Output the (x, y) coordinate of the center of the cell containing the given text.  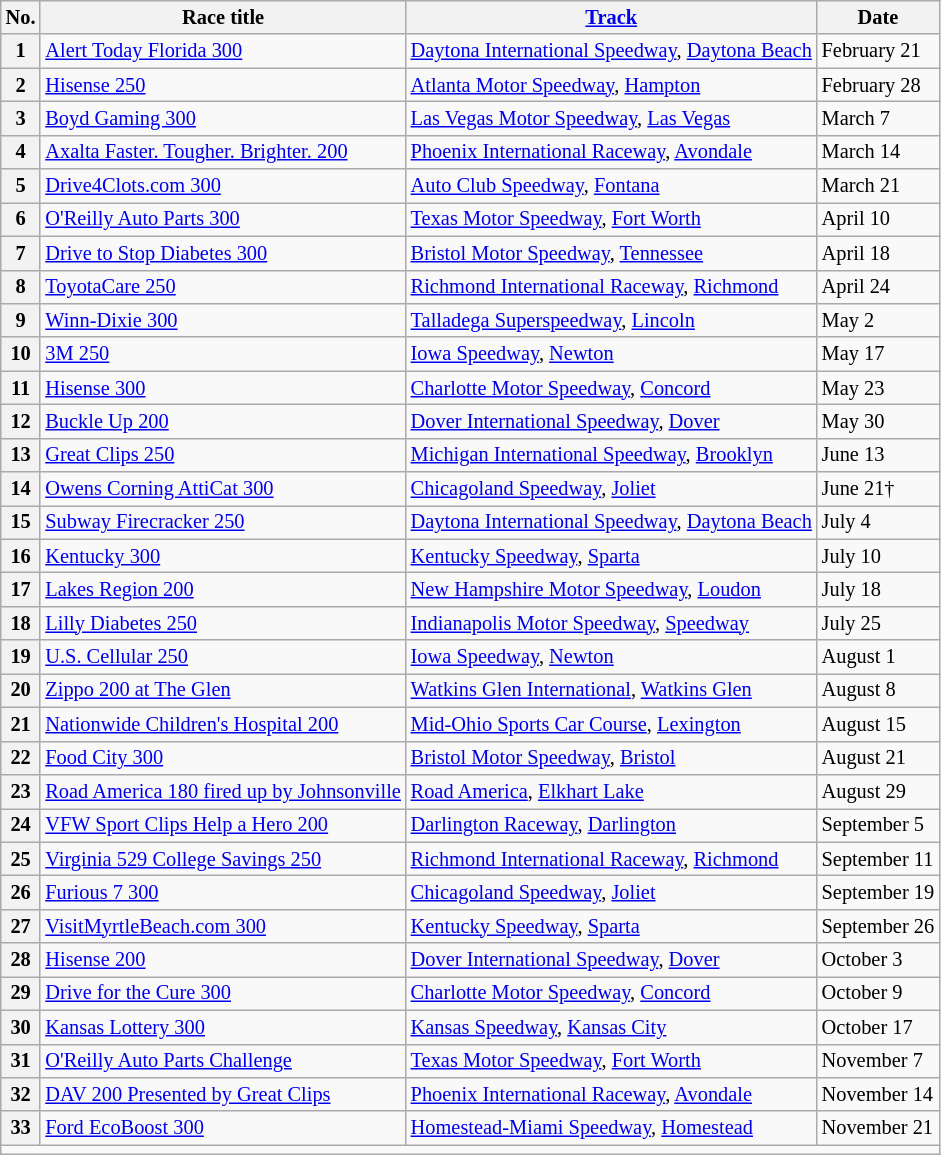
5 (21, 186)
May 30 (878, 421)
Lakes Region 200 (222, 589)
August 8 (878, 690)
May 2 (878, 320)
Hisense 250 (222, 85)
Race title (222, 17)
September 5 (878, 825)
April 18 (878, 253)
February 28 (878, 85)
Mid-Ohio Sports Car Course, Lexington (612, 724)
Lilly Diabetes 250 (222, 623)
Kentucky 300 (222, 556)
DAV 200 Presented by Great Clips (222, 1094)
3M 250 (222, 354)
ToyotaCare 250 (222, 287)
31 (21, 1061)
April 10 (878, 219)
Homestead-Miami Speedway, Homestead (612, 1128)
July 25 (878, 623)
October 9 (878, 993)
23 (21, 791)
Zippo 200 at The Glen (222, 690)
O'Reilly Auto Parts 300 (222, 219)
November 7 (878, 1061)
O'Reilly Auto Parts Challenge (222, 1061)
September 19 (878, 892)
Great Clips 250 (222, 455)
April 24 (878, 287)
12 (21, 421)
1 (21, 51)
Date (878, 17)
30 (21, 1027)
March 14 (878, 152)
2 (21, 85)
September 11 (878, 859)
Darlington Raceway, Darlington (612, 825)
3 (21, 118)
22 (21, 758)
VFW Sport Clips Help a Hero 200 (222, 825)
September 26 (878, 926)
July 10 (878, 556)
Michigan International Speedway, Brooklyn (612, 455)
Owens Corning AttiCat 300 (222, 489)
Drive for the Cure 300 (222, 993)
Kansas Lottery 300 (222, 1027)
Drive to Stop Diabetes 300 (222, 253)
March 7 (878, 118)
Winn-Dixie 300 (222, 320)
24 (21, 825)
11 (21, 388)
8 (21, 287)
February 21 (878, 51)
Track (612, 17)
Bristol Motor Speedway, Bristol (612, 758)
Food City 300 (222, 758)
Furious 7 300 (222, 892)
August 21 (878, 758)
10 (21, 354)
June 13 (878, 455)
May 23 (878, 388)
15 (21, 522)
16 (21, 556)
Bristol Motor Speedway, Tennessee (612, 253)
August 15 (878, 724)
Drive4Clots.com 300 (222, 186)
New Hampshire Motor Speedway, Loudon (612, 589)
6 (21, 219)
20 (21, 690)
Hisense 200 (222, 960)
27 (21, 926)
Buckle Up 200 (222, 421)
9 (21, 320)
June 21† (878, 489)
Talladega Superspeedway, Lincoln (612, 320)
July 4 (878, 522)
U.S. Cellular 250 (222, 657)
August 29 (878, 791)
Alert Today Florida 300 (222, 51)
19 (21, 657)
Ford EcoBoost 300 (222, 1128)
7 (21, 253)
Atlanta Motor Speedway, Hampton (612, 85)
14 (21, 489)
October 3 (878, 960)
Watkins Glen International, Watkins Glen (612, 690)
4 (21, 152)
November 14 (878, 1094)
28 (21, 960)
Hisense 300 (222, 388)
26 (21, 892)
Kansas Speedway, Kansas City (612, 1027)
25 (21, 859)
Road America, Elkhart Lake (612, 791)
Auto Club Speedway, Fontana (612, 186)
32 (21, 1094)
17 (21, 589)
August 1 (878, 657)
November 21 (878, 1128)
Boyd Gaming 300 (222, 118)
13 (21, 455)
33 (21, 1128)
May 17 (878, 354)
Las Vegas Motor Speedway, Las Vegas (612, 118)
29 (21, 993)
Virginia 529 College Savings 250 (222, 859)
VisitMyrtleBeach.com 300 (222, 926)
21 (21, 724)
18 (21, 623)
Indianapolis Motor Speedway, Speedway (612, 623)
March 21 (878, 186)
Road America 180 fired up by Johnsonville (222, 791)
Subway Firecracker 250 (222, 522)
July 18 (878, 589)
Nationwide Children's Hospital 200 (222, 724)
Axalta Faster. Tougher. Brighter. 200 (222, 152)
No. (21, 17)
October 17 (878, 1027)
